Pinpoint the cell where the given text exists, returning its (x, y) midpoint coordinate. 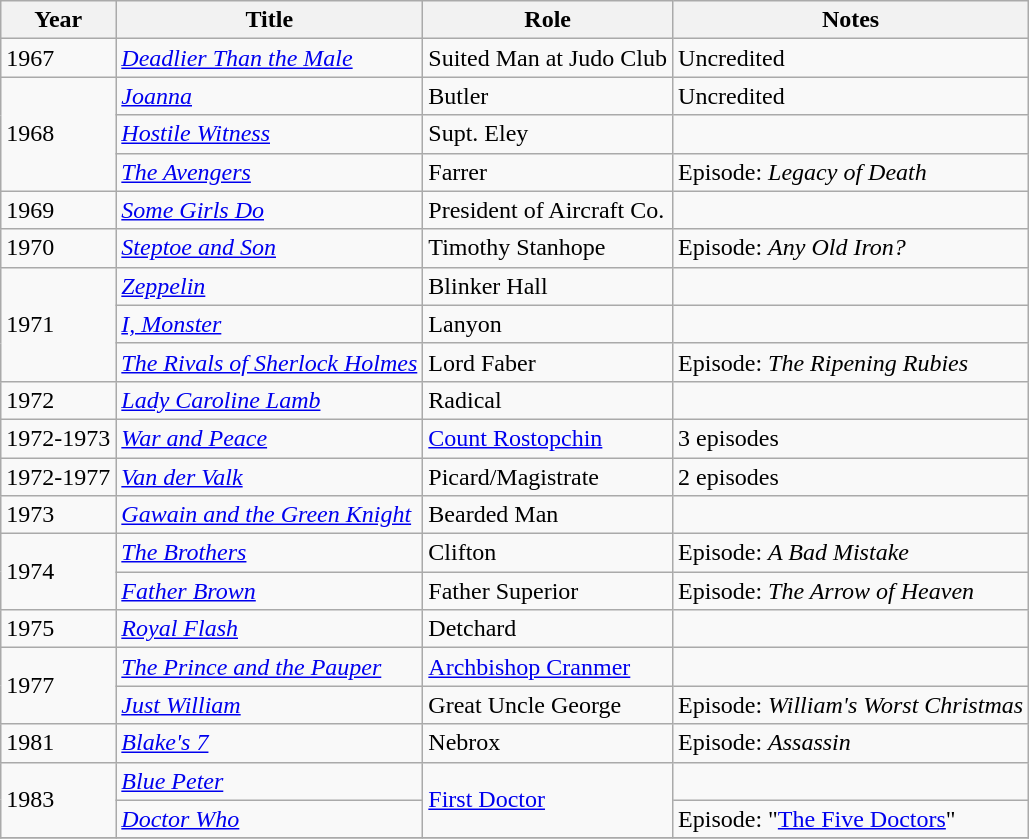
Episode: Legacy of Death (851, 172)
Title (270, 20)
Steptoe and Son (270, 248)
3 episodes (851, 438)
1969 (58, 210)
Just William (270, 705)
1977 (58, 686)
Bearded Man (548, 515)
2 episodes (851, 477)
Van der Valk (270, 477)
Episode: Assassin (851, 743)
The Prince and the Pauper (270, 667)
1983 (58, 800)
Detchard (548, 629)
1971 (58, 324)
1975 (58, 629)
Episode: The Ripening Rubies (851, 362)
Year (58, 20)
1974 (58, 572)
1972-1973 (58, 438)
1981 (58, 743)
Radical (548, 400)
Father Superior (548, 591)
Episode: A Bad Mistake (851, 553)
The Rivals of Sherlock Holmes (270, 362)
Role (548, 20)
Archbishop Cranmer (548, 667)
Clifton (548, 553)
First Doctor (548, 800)
Father Brown (270, 591)
1972 (58, 400)
1970 (58, 248)
1972-1977 (58, 477)
I, Monster (270, 324)
Nebrox (548, 743)
Blake's 7 (270, 743)
President of Aircraft Co. (548, 210)
Joanna (270, 96)
1968 (58, 134)
Gawain and the Green Knight (270, 515)
Episode: William's Worst Christmas (851, 705)
Timothy Stanhope (548, 248)
Royal Flash (270, 629)
Great Uncle George (548, 705)
Butler (548, 96)
Some Girls Do (270, 210)
Lady Caroline Lamb (270, 400)
Count Rostopchin (548, 438)
The Brothers (270, 553)
Supt. Eley (548, 134)
War and Peace (270, 438)
Doctor Who (270, 819)
1973 (58, 515)
Blinker Hall (548, 286)
Deadlier Than the Male (270, 58)
Episode: "The Five Doctors" (851, 819)
Blue Peter (270, 781)
The Avengers (270, 172)
Lanyon (548, 324)
Episode: Any Old Iron? (851, 248)
Hostile Witness (270, 134)
Episode: The Arrow of Heaven (851, 591)
1967 (58, 58)
Lord Faber (548, 362)
Farrer (548, 172)
Suited Man at Judo Club (548, 58)
Notes (851, 20)
Picard/Magistrate (548, 477)
Zeppelin (270, 286)
